Locate the cell with the specified text and output its (x, y) center coordinate. 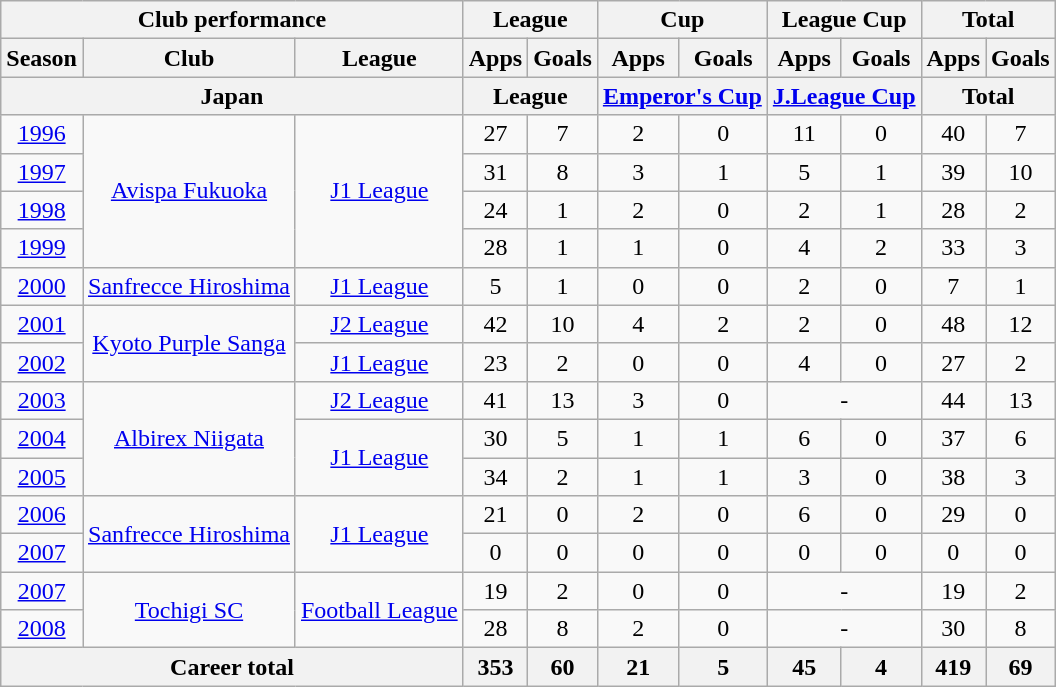
Avispa Fukuoka (188, 191)
33 (953, 248)
353 (495, 667)
45 (804, 667)
Season (42, 58)
Emperor's Cup (682, 96)
Albirex Niigata (188, 438)
419 (953, 667)
2002 (42, 362)
Japan (232, 96)
Club (188, 58)
34 (495, 477)
2000 (42, 286)
Tochigi SC (188, 610)
2001 (42, 324)
2005 (42, 477)
44 (953, 400)
11 (804, 134)
31 (495, 172)
29 (953, 515)
1997 (42, 172)
42 (495, 324)
1996 (42, 134)
Football League (379, 610)
Kyoto Purple Sanga (188, 343)
Career total (232, 667)
23 (495, 362)
37 (953, 438)
38 (953, 477)
12 (1021, 324)
48 (953, 324)
Club performance (232, 20)
24 (495, 210)
69 (1021, 667)
1999 (42, 248)
60 (563, 667)
39 (953, 172)
2006 (42, 515)
2004 (42, 438)
Cup (682, 20)
League Cup (844, 20)
40 (953, 134)
2008 (42, 629)
J.League Cup (844, 96)
1998 (42, 210)
2003 (42, 400)
41 (495, 400)
